Provide the (X, Y) coordinate of the cell's center where the given text is located.  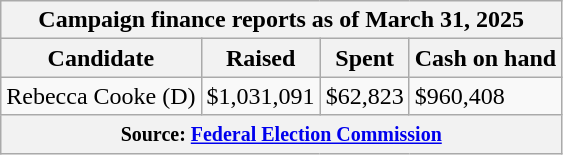
$62,823 (364, 96)
Cash on hand (485, 58)
Candidate (101, 58)
$1,031,091 (260, 96)
Spent (364, 58)
Rebecca Cooke (D) (101, 96)
Raised (260, 58)
Campaign finance reports as of March 31, 2025 (282, 20)
$960,408 (485, 96)
Source: Federal Election Commission (282, 134)
